From the cell containing the given text, extract its center point as [x, y] coordinate. 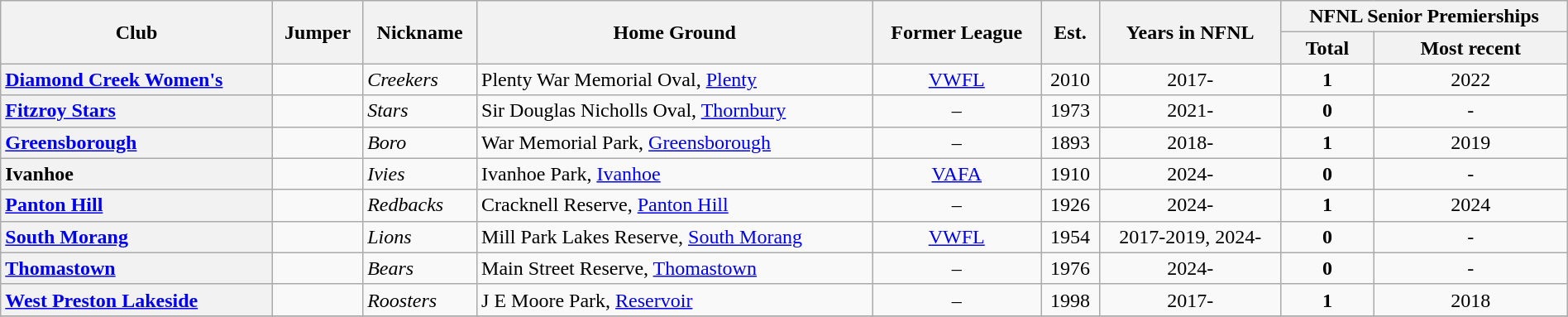
Bears [420, 268]
Most recent [1470, 48]
Total [1327, 48]
2017-2019, 2024- [1189, 237]
2022 [1470, 79]
War Memorial Park, Greensborough [675, 142]
Nickname [420, 32]
1926 [1070, 205]
Jumper [318, 32]
Lions [420, 237]
Roosters [420, 300]
Stars [420, 111]
2024 [1470, 205]
South Morang [137, 237]
2018- [1189, 142]
Fitzroy Stars [137, 111]
2010 [1070, 79]
1998 [1070, 300]
Club [137, 32]
Home Ground [675, 32]
Sir Douglas Nicholls Oval, Thornbury [675, 111]
VAFA [957, 174]
Plenty War Memorial Oval, Plenty [675, 79]
2018 [1470, 300]
Former League [957, 32]
2021- [1189, 111]
Main Street Reserve, Thomastown [675, 268]
2019 [1470, 142]
West Preston Lakeside [137, 300]
Panton Hill [137, 205]
Years in NFNL [1189, 32]
1976 [1070, 268]
Ivanhoe [137, 174]
1893 [1070, 142]
Boro [420, 142]
Ivies [420, 174]
1910 [1070, 174]
1954 [1070, 237]
Greensborough [137, 142]
Redbacks [420, 205]
Diamond Creek Women's [137, 79]
NFNL Senior Premierships [1424, 17]
J E Moore Park, Reservoir [675, 300]
Ivanhoe Park, Ivanhoe [675, 174]
Cracknell Reserve, Panton Hill [675, 205]
Est. [1070, 32]
Mill Park Lakes Reserve, South Morang [675, 237]
1973 [1070, 111]
Creekers [420, 79]
Thomastown [137, 268]
